Identify which cell holds the provided text, then report its [x, y] central coordinate. 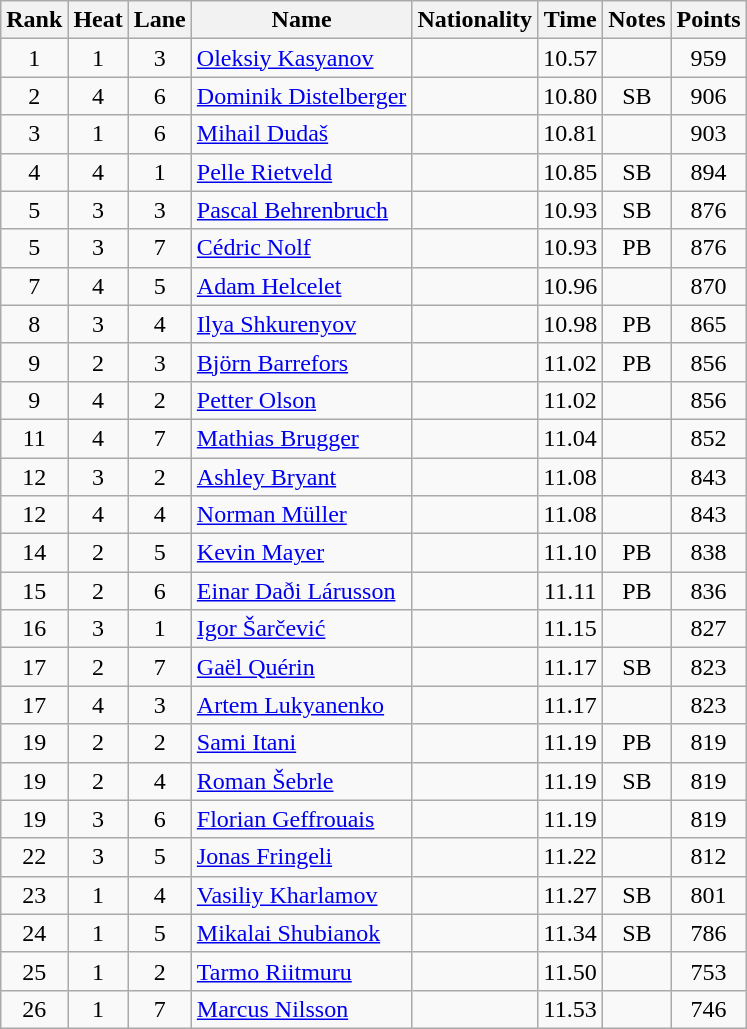
865 [708, 324]
753 [708, 971]
Pelle Rietveld [302, 172]
836 [708, 591]
959 [708, 58]
Pascal Behrenbruch [302, 210]
Björn Barrefors [302, 362]
894 [708, 172]
11.34 [570, 933]
14 [34, 553]
838 [708, 553]
11.04 [570, 438]
10.98 [570, 324]
746 [708, 1009]
Ilya Shkurenyov [302, 324]
11.53 [570, 1009]
Tarmo Riitmuru [302, 971]
Florian Geffrouais [302, 819]
Jonas Fringeli [302, 857]
Cédric Nolf [302, 248]
Time [570, 20]
11.27 [570, 895]
10.57 [570, 58]
23 [34, 895]
Points [708, 20]
786 [708, 933]
Artem Lukyanenko [302, 705]
870 [708, 286]
Mikalai Shubianok [302, 933]
Roman Šebrle [302, 781]
11.15 [570, 629]
801 [708, 895]
16 [34, 629]
Rank [34, 20]
22 [34, 857]
Norman Müller [302, 515]
827 [708, 629]
25 [34, 971]
906 [708, 96]
Marcus Nilsson [302, 1009]
Kevin Mayer [302, 553]
Notes [637, 20]
Mathias Brugger [302, 438]
852 [708, 438]
11.22 [570, 857]
26 [34, 1009]
Heat [98, 20]
Gaël Quérin [302, 667]
11.11 [570, 591]
Oleksiy Kasyanov [302, 58]
Igor Šarčević [302, 629]
10.96 [570, 286]
15 [34, 591]
11 [34, 438]
Mihail Dudaš [302, 134]
8 [34, 324]
Sami Itani [302, 743]
10.80 [570, 96]
10.85 [570, 172]
24 [34, 933]
Petter Olson [302, 400]
Lane [160, 20]
11.10 [570, 553]
11.50 [570, 971]
812 [708, 857]
Vasiliy Kharlamov [302, 895]
Dominik Distelberger [302, 96]
903 [708, 134]
Adam Helcelet [302, 286]
Name [302, 20]
Ashley Bryant [302, 477]
10.81 [570, 134]
Nationality [475, 20]
Einar Daði Lárusson [302, 591]
